Identify which cell holds the provided text, then report its (x, y) central coordinate. 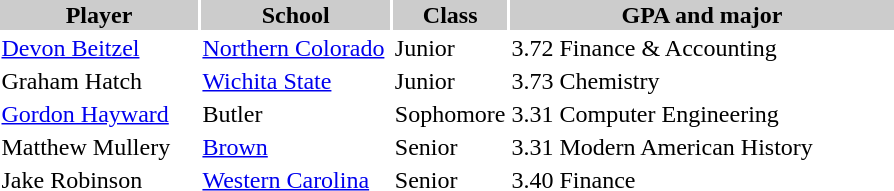
Sophomore (450, 114)
School (296, 15)
3.31 Modern American History (702, 147)
3.73 Chemistry (702, 81)
Wichita State (296, 81)
Player (99, 15)
3.31 Computer Engineering (702, 114)
Gordon Hayward (99, 114)
3.72 Finance & Accounting (702, 48)
Northern Colorado (296, 48)
Graham Hatch (99, 81)
Brown (296, 147)
GPA and major (702, 15)
Senior (450, 147)
Butler (296, 114)
Class (450, 15)
Matthew Mullery (99, 147)
Devon Beitzel (99, 48)
